Locate the cell with the specified text and output its (X, Y) center coordinate. 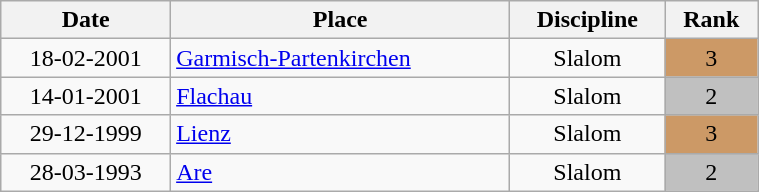
18-02-2001 (86, 58)
Discipline (588, 20)
Are (340, 172)
14-01-2001 (86, 96)
Rank (712, 20)
Place (340, 20)
Date (86, 20)
Lienz (340, 134)
Garmisch-Partenkirchen (340, 58)
Flachau (340, 96)
28-03-1993 (86, 172)
29-12-1999 (86, 134)
